Identify which cell holds the provided text, then report its (x, y) central coordinate. 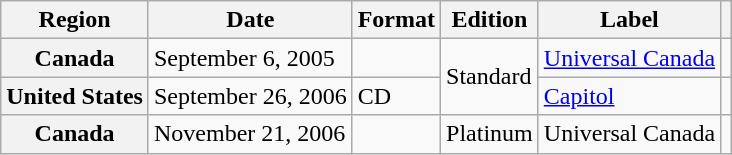
Region (75, 20)
Platinum (490, 134)
Format (396, 20)
Date (250, 20)
September 26, 2006 (250, 96)
Capitol (629, 96)
United States (75, 96)
Edition (490, 20)
September 6, 2005 (250, 58)
CD (396, 96)
November 21, 2006 (250, 134)
Label (629, 20)
Standard (490, 77)
